Provide the (x, y) coordinate of the cell's center where the given text is located.  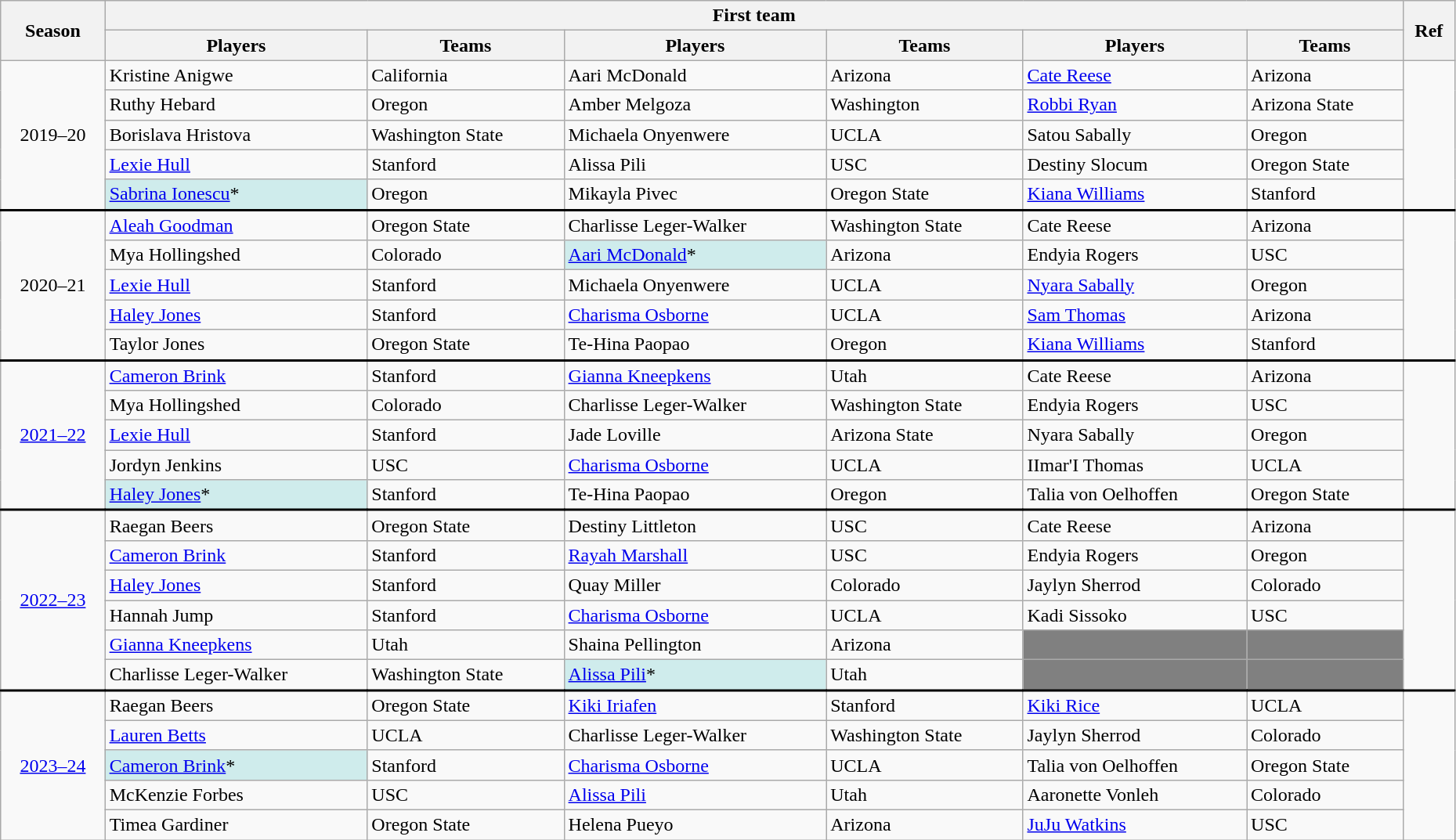
Amber Melgoza (695, 105)
Jordyn Jenkins (237, 465)
Aaronette Vonleh (1135, 795)
Destiny Littleton (695, 526)
California (465, 75)
Shaina Pellington (695, 645)
IImar'I Thomas (1135, 465)
Taylor Jones (237, 344)
2022–23 (53, 600)
Robbi Ryan (1135, 105)
Kiki Iriafen (695, 705)
Destiny Slocum (1135, 164)
Washington (924, 105)
Aari McDonald* (695, 255)
Aleah Goodman (237, 225)
First team (753, 16)
Mikayla Pivec (695, 194)
Alissa Pili* (695, 675)
Cameron Brink* (237, 765)
Ref (1429, 31)
Lauren Betts (237, 735)
Borislava Hristova (237, 135)
Timea Gardiner (237, 824)
Haley Jones* (237, 495)
Aari McDonald (695, 75)
2019–20 (53, 135)
Kadi Sissoko (1135, 615)
Sam Thomas (1135, 315)
2021–22 (53, 435)
2023–24 (53, 764)
Ruthy Hebard (237, 105)
Kristine Anigwe (237, 75)
Sabrina Ionescu* (237, 194)
Rayah Marshall (695, 555)
Quay Miller (695, 585)
McKenzie Forbes (237, 795)
Jade Loville (695, 435)
Hannah Jump (237, 615)
Helena Pueyo (695, 824)
JuJu Watkins (1135, 824)
2020–21 (53, 285)
Kiki Rice (1135, 705)
Satou Sabally (1135, 135)
Season (53, 31)
